Capture the cell that displays the provided text and extract its [X, Y] central coordinate. 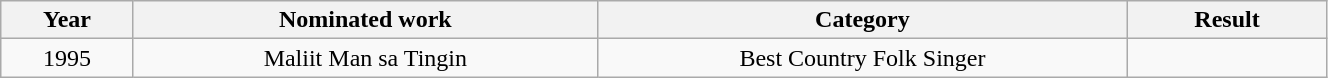
Nominated work [365, 20]
1995 [68, 58]
Maliit Man sa Tingin [365, 58]
Result [1228, 20]
Year [68, 20]
Best Country Folk Singer [862, 58]
Category [862, 20]
